For the text-containing cell, return its midpoint in (X, Y) coordinate format. 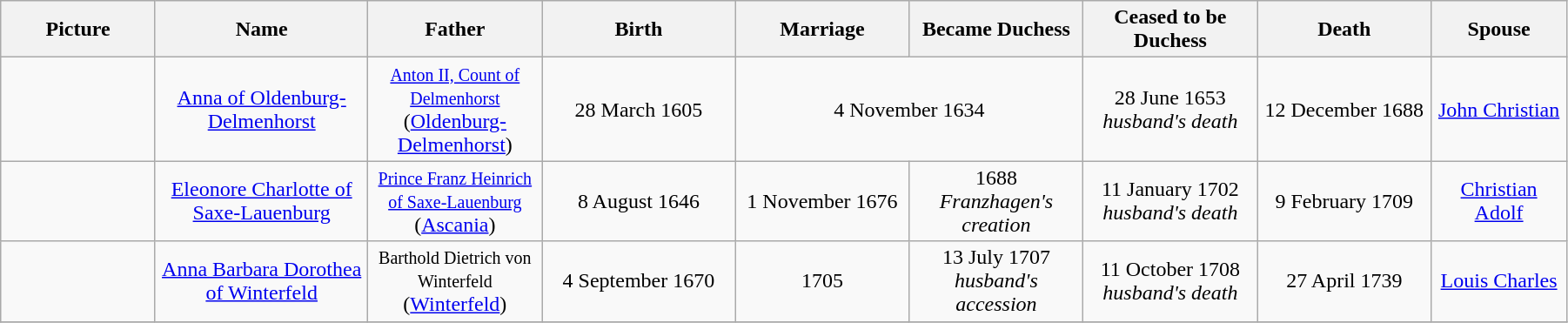
Christian Adolf (1499, 201)
28 March 1605 (639, 110)
Barthold Dietrich von Winterfeld(Winterfeld) (455, 281)
Louis Charles (1499, 281)
13 July 1707husband's accession (996, 281)
Anna Barbara Dorothea of Winterfeld (261, 281)
28 June 1653husband's death (1170, 110)
Eleonore Charlotte of Saxe-Lauenburg (261, 201)
Death (1344, 30)
12 December 1688 (1344, 110)
8 August 1646 (639, 201)
1 November 1676 (822, 201)
1688Franzhagen's creation (996, 201)
Anna of Oldenburg-Delmenhorst (261, 110)
9 February 1709 (1344, 201)
Name (261, 30)
Marriage (822, 30)
Spouse (1499, 30)
Father (455, 30)
Birth (639, 30)
4 September 1670 (639, 281)
1705 (822, 281)
Prince Franz Heinrich of Saxe-Lauenburg(Ascania) (455, 201)
John Christian (1499, 110)
4 November 1634 (909, 110)
Became Duchess (996, 30)
27 April 1739 (1344, 281)
Picture (78, 30)
11 January 1702husband's death (1170, 201)
11 October 1708husband's death (1170, 281)
Ceased to be Duchess (1170, 30)
Anton II, Count of Delmenhorst(Oldenburg-Delmenhorst) (455, 110)
